For the text-containing cell, return its midpoint in [X, Y] coordinate format. 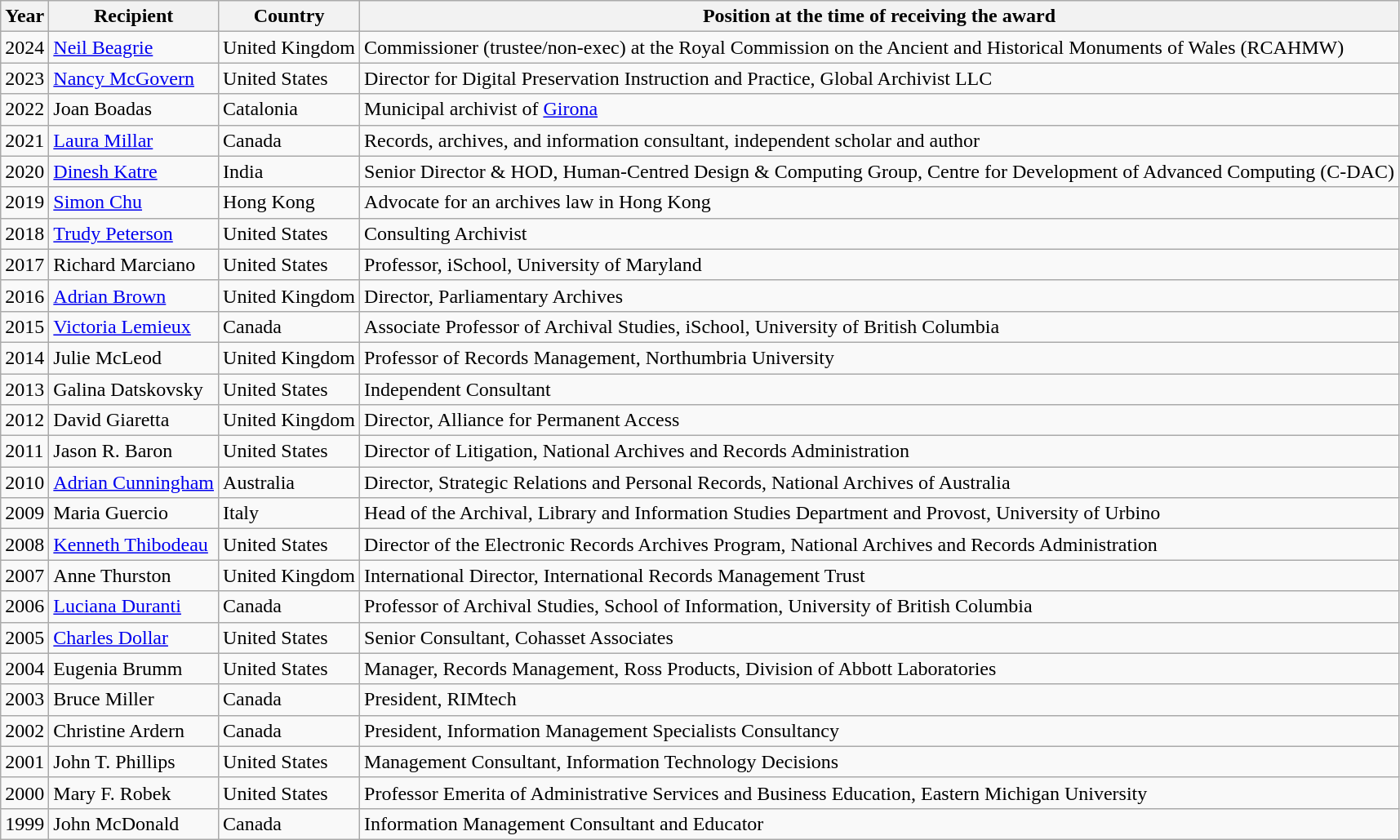
Laura Millar [134, 140]
2014 [24, 358]
Hong Kong [289, 202]
Professor, iSchool, University of Maryland [880, 264]
Municipal archivist of Girona [880, 109]
Advocate for an archives law in Hong Kong [880, 202]
2007 [24, 576]
Director of the Electronic Records Archives Program, National Archives and Records Administration [880, 544]
Adrian Cunningham [134, 482]
2009 [24, 513]
Nancy McGovern [134, 78]
Maria Guercio [134, 513]
Jason R. Baron [134, 451]
Mary F. Robek [134, 793]
Professor Emerita of Administrative Services and Business Education, Eastern Michigan University [880, 793]
2003 [24, 700]
Adrian Brown [134, 296]
India [289, 171]
Director, Strategic Relations and Personal Records, National Archives of Australia [880, 482]
John T. Phillips [134, 762]
2002 [24, 731]
John McDonald [134, 824]
David Giaretta [134, 420]
Galina Datskovsky [134, 389]
Eugenia Brumm [134, 669]
2023 [24, 78]
Julie McLeod [134, 358]
2020 [24, 171]
President, Information Management Specialists Consultancy [880, 731]
Richard Marciano [134, 264]
Simon Chu [134, 202]
2000 [24, 793]
2019 [24, 202]
Neil Beagrie [134, 47]
Joan Boadas [134, 109]
Anne Thurston [134, 576]
Professor of Archival Studies, School of Information, University of British Columbia [880, 607]
Dinesh Katre [134, 171]
Australia [289, 482]
Senior Consultant, Cohasset Associates [880, 638]
Christine Ardern [134, 731]
Bruce Miller [134, 700]
Kenneth Thibodeau [134, 544]
2022 [24, 109]
Country [289, 16]
2013 [24, 389]
2018 [24, 233]
Director for Digital Preservation Instruction and Practice, Global Archivist LLC [880, 78]
2008 [24, 544]
Professor of Records Management, Northumbria University [880, 358]
Director of Litigation, National Archives and Records Administration [880, 451]
International Director, International Records Management Trust [880, 576]
Director, Alliance for Permanent Access [880, 420]
Senior Director & HOD, Human-Centred Design & Computing Group, Centre for Development of Advanced Computing (C-DAC) [880, 171]
2010 [24, 482]
Records, archives, and information consultant, independent scholar and author [880, 140]
2015 [24, 327]
2012 [24, 420]
Recipient [134, 16]
Victoria Lemieux [134, 327]
2005 [24, 638]
Management Consultant, Information Technology Decisions [880, 762]
President, RIMtech [880, 700]
2001 [24, 762]
2024 [24, 47]
Luciana Duranti [134, 607]
Catalonia [289, 109]
Trudy Peterson [134, 233]
1999 [24, 824]
Position at the time of receiving the award [880, 16]
Charles Dollar [134, 638]
2006 [24, 607]
Associate Professor of Archival Studies, iSchool, University of British Columbia [880, 327]
2016 [24, 296]
Independent Consultant [880, 389]
2011 [24, 451]
Italy [289, 513]
Consulting Archivist [880, 233]
Director, Parliamentary Archives [880, 296]
Head of the Archival, Library and Information Studies Department and Provost, University of Urbino [880, 513]
2017 [24, 264]
Manager, Records Management, Ross Products, Division of Abbott Laboratories [880, 669]
2004 [24, 669]
2021 [24, 140]
Commissioner (trustee/non-exec) at the Royal Commission on the Ancient and Historical Monuments of Wales (RCAHMW) [880, 47]
Year [24, 16]
Information Management Consultant and Educator [880, 824]
